Determine the [X, Y] coordinate at the center of the cell enclosing the given text.  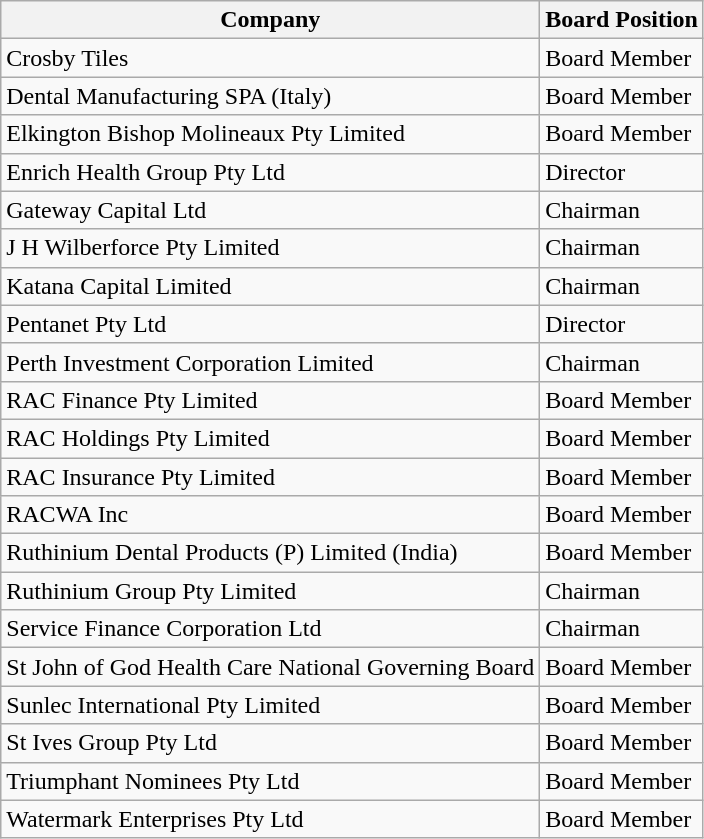
Perth Investment Corporation Limited [270, 362]
Gateway Capital Ltd [270, 210]
Triumphant Nominees Pty Ltd [270, 781]
Company [270, 20]
Board Position [622, 20]
RACWA Inc [270, 515]
St Ives Group Pty Ltd [270, 743]
J H Wilberforce Pty Limited [270, 248]
Ruthinium Group Pty Limited [270, 591]
Crosby Tiles [270, 58]
RAC Insurance Pty Limited [270, 477]
Service Finance Corporation Ltd [270, 629]
Ruthinium Dental Products (P) Limited (India) [270, 553]
St John of God Health Care National Governing Board [270, 667]
RAC Finance Pty Limited [270, 400]
Pentanet Pty Ltd [270, 324]
Enrich Health Group Pty Ltd [270, 172]
Watermark Enterprises Pty Ltd [270, 819]
Sunlec International Pty Limited [270, 705]
Dental Manufacturing SPA (Italy) [270, 96]
RAC Holdings Pty Limited [270, 438]
Elkington Bishop Molineaux Pty Limited [270, 134]
Katana Capital Limited [270, 286]
